Return the (x, y) coordinate for the center point of the cell that contains the specified text.  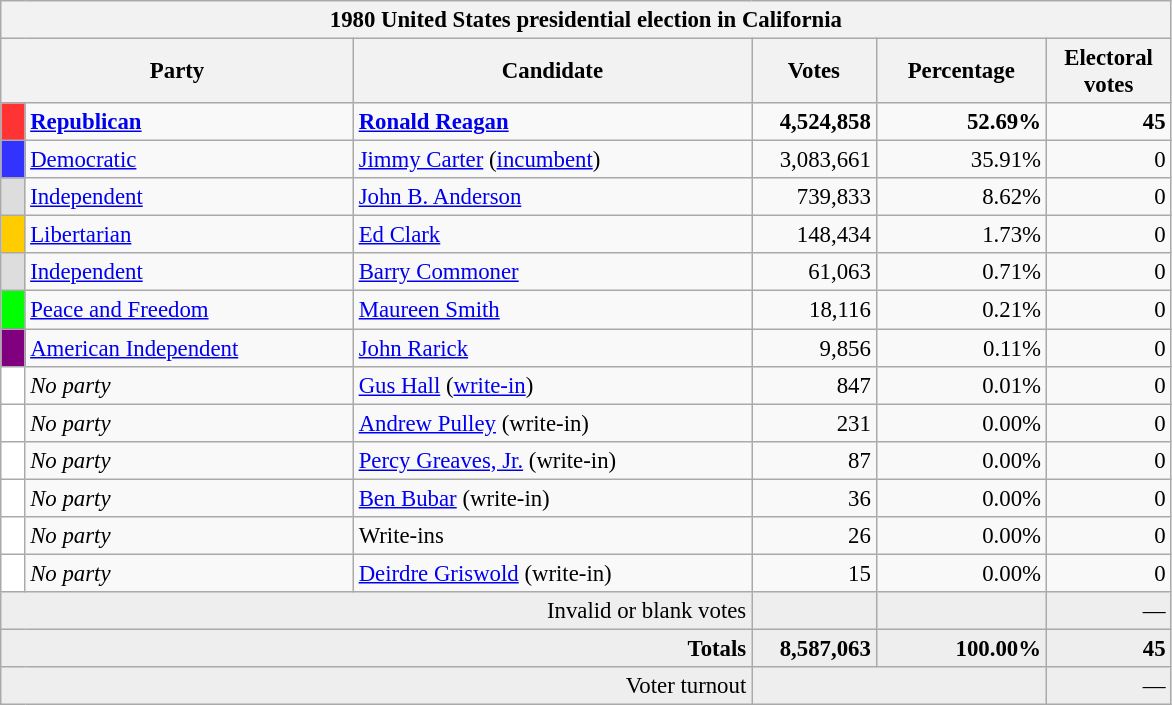
Invalid or blank votes (376, 611)
Voter turnout (376, 686)
Gus Hall (write-in) (552, 385)
3,083,661 (814, 160)
Jimmy Carter (incumbent) (552, 160)
Maureen Smith (552, 310)
87 (814, 460)
1980 United States presidential election in California (586, 20)
Ed Clark (552, 235)
Deirdre Griswold (write-in) (552, 573)
Ronald Reagan (552, 122)
35.91% (961, 160)
Totals (376, 648)
52.69% (961, 122)
John B. Anderson (552, 197)
Barry Commoner (552, 273)
0.71% (961, 273)
100.00% (961, 648)
36 (814, 498)
15 (814, 573)
8,587,063 (814, 648)
Candidate (552, 72)
847 (814, 385)
American Independent (189, 348)
Percentage (961, 72)
148,434 (814, 235)
9,856 (814, 348)
0.01% (961, 385)
Votes (814, 72)
231 (814, 423)
Write-ins (552, 536)
0.11% (961, 348)
Peace and Freedom (189, 310)
8.62% (961, 197)
Andrew Pulley (write-in) (552, 423)
61,063 (814, 273)
0.21% (961, 310)
Libertarian (189, 235)
Percy Greaves, Jr. (write-in) (552, 460)
Electoral votes (1108, 72)
1.73% (961, 235)
Republican (189, 122)
26 (814, 536)
18,116 (814, 310)
Democratic (189, 160)
Party (178, 72)
739,833 (814, 197)
4,524,858 (814, 122)
Ben Bubar (write-in) (552, 498)
John Rarick (552, 348)
